For the text-containing cell, return its midpoint in (X, Y) coordinate format. 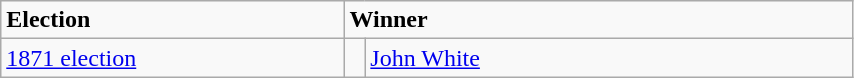
Winner (598, 20)
Election (172, 20)
1871 election (172, 58)
John White (609, 58)
